Return [x, y] of the center of cell containing provided text 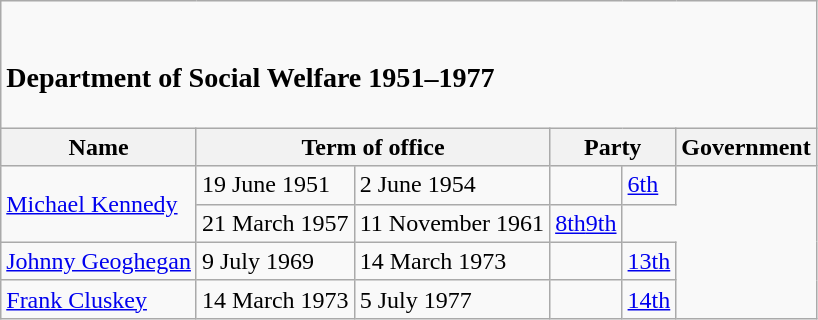
Johnny Geoghegan [99, 261]
14th [649, 299]
Term of office [372, 147]
Michael Kennedy [99, 204]
19 June 1951 [275, 185]
Department of Social Welfare 1951–1977 [408, 64]
6th [649, 185]
Party [613, 147]
Government [746, 147]
9 July 1969 [275, 261]
8th9th [586, 223]
21 March 1957 [275, 223]
Frank Cluskey [99, 299]
Name [99, 147]
5 July 1977 [452, 299]
11 November 1961 [452, 223]
13th [649, 261]
2 June 1954 [452, 185]
